Locate the cell with the specified text and output its [x, y] center coordinate. 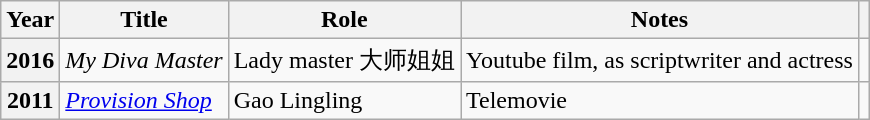
Role [344, 20]
Lady master 大师姐姐 [344, 60]
Telemovie [660, 100]
Title [144, 20]
Gao Lingling [344, 100]
Year [30, 20]
2016 [30, 60]
Youtube film, as scriptwriter and actress [660, 60]
2011 [30, 100]
My Diva Master [144, 60]
Notes [660, 20]
Provision Shop [144, 100]
